Search for the cell housing the specified text and yield its [X, Y] center coordinate. 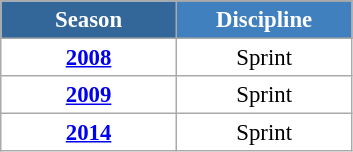
Season [89, 20]
Discipline [264, 20]
2009 [89, 95]
2008 [89, 58]
2014 [89, 133]
